Detect which cell encompasses the target text, then output its (x, y) center coordinate. 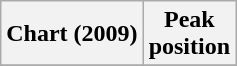
Peakposition (189, 34)
Chart (2009) (72, 34)
